Locate the cell with the specified text and output its [x, y] center coordinate. 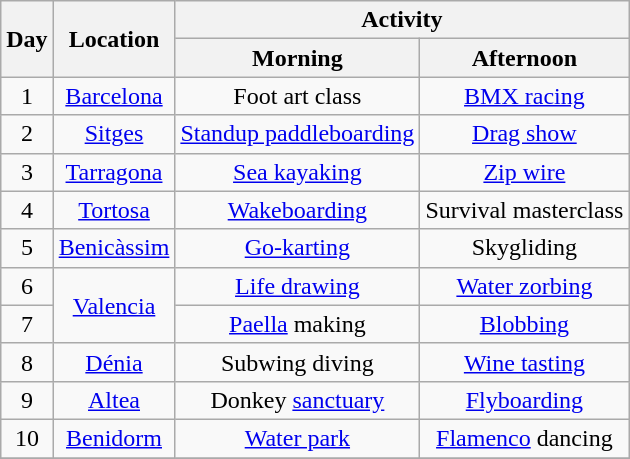
Benicàssim [114, 248]
Flamenco dancing [524, 438]
Standup paddleboarding [298, 134]
Water zorbing [524, 286]
Day [27, 39]
Dénia [114, 362]
2 [27, 134]
10 [27, 438]
Foot art class [298, 96]
Donkey sanctuary [298, 400]
Flyboarding [524, 400]
Barcelona [114, 96]
Survival masterclass [524, 210]
Valencia [114, 305]
9 [27, 400]
Benidorm [114, 438]
Tortosa [114, 210]
BMX racing [524, 96]
3 [27, 172]
Skygliding [524, 248]
Morning [298, 58]
Tarragona [114, 172]
4 [27, 210]
8 [27, 362]
Wakeboarding [298, 210]
Life drawing [298, 286]
Zip wire [524, 172]
1 [27, 96]
Activity [402, 20]
7 [27, 324]
Afternoon [524, 58]
Blobbing [524, 324]
6 [27, 286]
Drag show [524, 134]
Sitges [114, 134]
Location [114, 39]
Sea kayaking [298, 172]
Water park [298, 438]
Go-karting [298, 248]
Paella making [298, 324]
Subwing diving [298, 362]
Altea [114, 400]
Wine tasting [524, 362]
5 [27, 248]
